Find where the given text appears and provide that cell's center as (X, Y) coordinate. 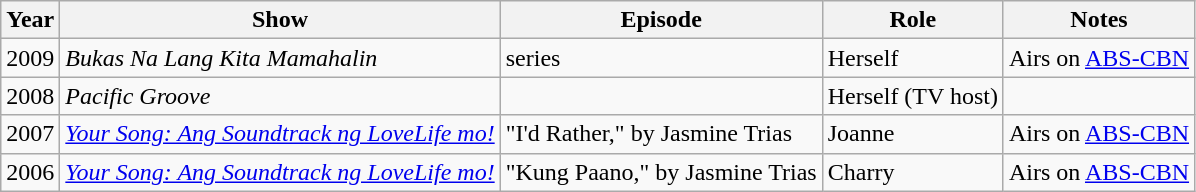
"I'd Rather," by Jasmine Trias (661, 134)
Role (912, 20)
Notes (1098, 20)
2006 (30, 172)
Bukas Na Lang Kita Mamahalin (280, 58)
Show (280, 20)
series (661, 58)
Herself (912, 58)
"Kung Paano," by Jasmine Trias (661, 172)
Joanne (912, 134)
Pacific Groove (280, 96)
Episode (661, 20)
Herself (TV host) (912, 96)
2007 (30, 134)
2009 (30, 58)
2008 (30, 96)
Year (30, 20)
Charry (912, 172)
